Scan for the cell matching the given text and deliver its [x, y] coordinate at center. 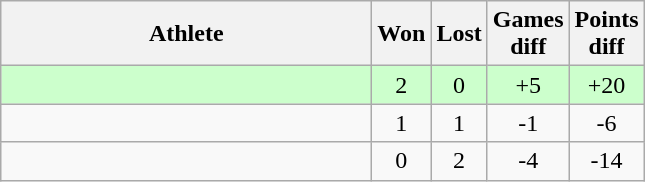
Lost [459, 34]
+5 [528, 85]
-1 [528, 123]
+20 [606, 85]
Athlete [186, 34]
-14 [606, 161]
Gamesdiff [528, 34]
-4 [528, 161]
-6 [606, 123]
Won [402, 34]
Pointsdiff [606, 34]
